Locate the cell with the specified text and output its (X, Y) center coordinate. 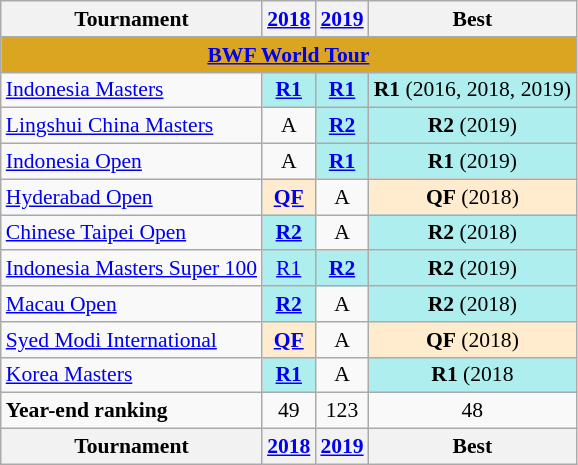
Indonesia Masters (132, 90)
R1 (2018 (472, 375)
Indonesia Masters Super 100 (132, 269)
R1 (2019) (472, 162)
49 (288, 411)
Year-end ranking (132, 411)
Syed Modi International (132, 340)
Lingshui China Masters (132, 126)
48 (472, 411)
Korea Masters (132, 375)
Macau Open (132, 304)
Chinese Taipei Open (132, 233)
Indonesia Open (132, 162)
BWF World Tour (288, 55)
123 (342, 411)
Hyderabad Open (132, 197)
R1 (2016, 2018, 2019) (472, 90)
